Extract the [x, y] coordinate from the center of the cell holding the provided text.  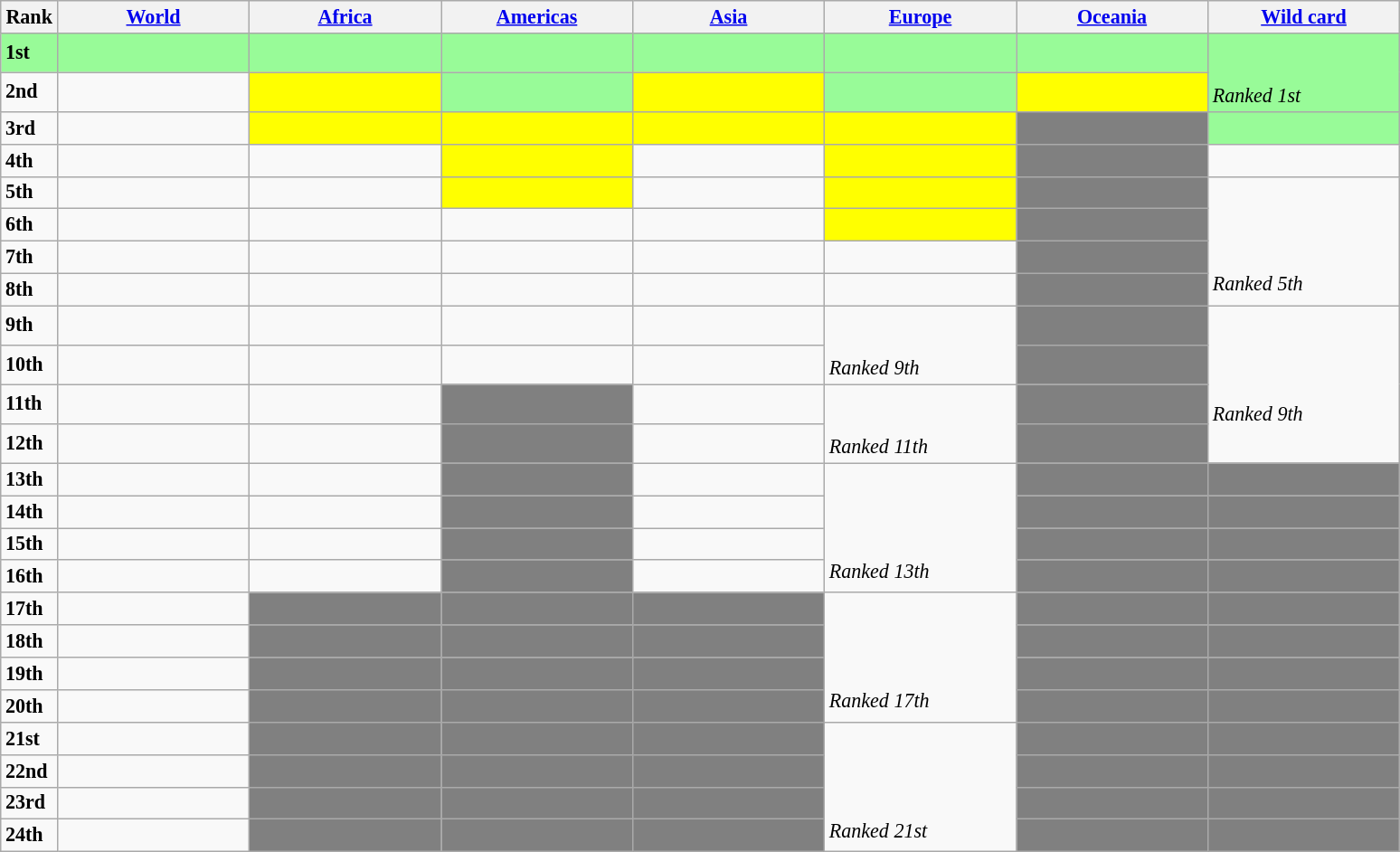
Ranked 17th [921, 657]
17th [29, 609]
21st [29, 738]
Rank [29, 16]
23rd [29, 803]
12th [29, 443]
10th [29, 364]
15th [29, 544]
20th [29, 705]
Ranked 5th [1304, 241]
Ranked 13th [921, 528]
4th [29, 160]
Asia [729, 16]
Oceania [1112, 16]
Wild card [1304, 16]
24th [29, 836]
22nd [29, 771]
11th [29, 403]
Ranked 21st [921, 787]
14th [29, 511]
13th [29, 479]
7th [29, 257]
16th [29, 576]
5th [29, 193]
9th [29, 326]
6th [29, 225]
Ranked 1st [1304, 72]
Ranked 11th [921, 423]
World [154, 16]
Africa [345, 16]
1st [29, 52]
2nd [29, 92]
Americas [537, 16]
8th [29, 289]
3rd [29, 128]
Europe [921, 16]
19th [29, 673]
18th [29, 641]
